Capture the cell that displays the provided text and extract its (x, y) central coordinate. 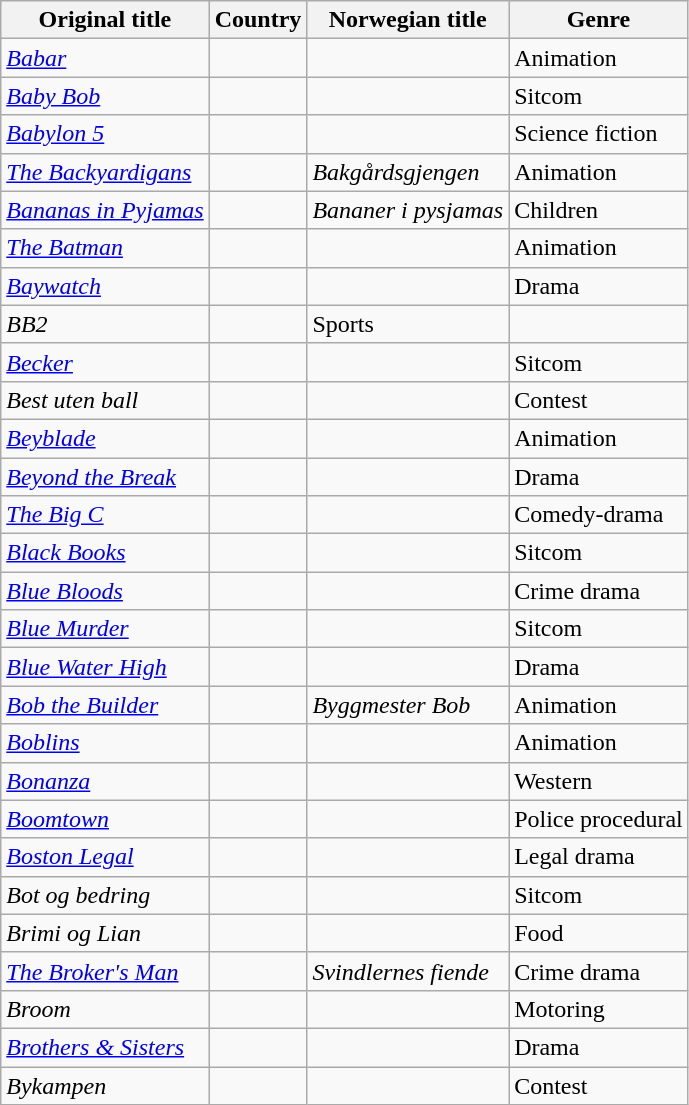
Children (599, 210)
Country (258, 20)
Brimi og Lian (105, 933)
Motoring (599, 1009)
BB2 (105, 324)
The Backyardigans (105, 172)
Blue Water High (105, 667)
Bykampen (105, 1085)
Beyond the Break (105, 477)
Bot og bedring (105, 895)
Blue Bloods (105, 591)
Blue Murder (105, 629)
Sports (408, 324)
Police procedural (599, 819)
Bakgårdsgjengen (408, 172)
Norwegian title (408, 20)
Boomtown (105, 819)
Svindlernes fiende (408, 971)
Bananer i pysjamas (408, 210)
Boston Legal (105, 857)
Beyblade (105, 438)
Science fiction (599, 134)
The Big C (105, 515)
The Broker's Man (105, 971)
Black Books (105, 553)
Bob the Builder (105, 705)
Baby Bob (105, 96)
Baywatch (105, 286)
Western (599, 781)
Broom (105, 1009)
Comedy-drama (599, 515)
Food (599, 933)
Becker (105, 362)
Bonanza (105, 781)
Babar (105, 58)
Original title (105, 20)
Legal drama (599, 857)
The Batman (105, 248)
Brothers & Sisters (105, 1047)
Best uten ball (105, 400)
Bananas in Pyjamas (105, 210)
Genre (599, 20)
Babylon 5 (105, 134)
Boblins (105, 743)
Byggmester Bob (408, 705)
